Pinpoint the cell where the given text exists, returning its (x, y) midpoint coordinate. 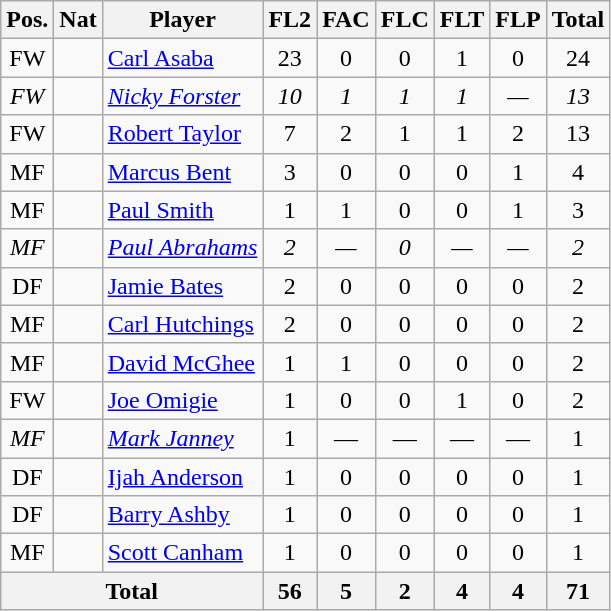
7 (290, 134)
Robert Taylor (182, 134)
5 (346, 591)
Barry Ashby (182, 515)
Joe Omigie (182, 400)
Jamie Bates (182, 286)
FAC (346, 20)
FLT (462, 20)
Marcus Bent (182, 172)
Nicky Forster (182, 96)
24 (578, 58)
Nat (78, 20)
Scott Canham (182, 553)
Carl Asaba (182, 58)
Paul Abrahams (182, 248)
71 (578, 591)
Mark Janney (182, 438)
FL2 (290, 20)
FLC (404, 20)
David McGhee (182, 362)
Player (182, 20)
Paul Smith (182, 210)
10 (290, 96)
23 (290, 58)
Carl Hutchings (182, 324)
Ijah Anderson (182, 477)
Pos. (28, 20)
FLP (518, 20)
56 (290, 591)
